From the cell containing the given text, extract its center point as [x, y] coordinate. 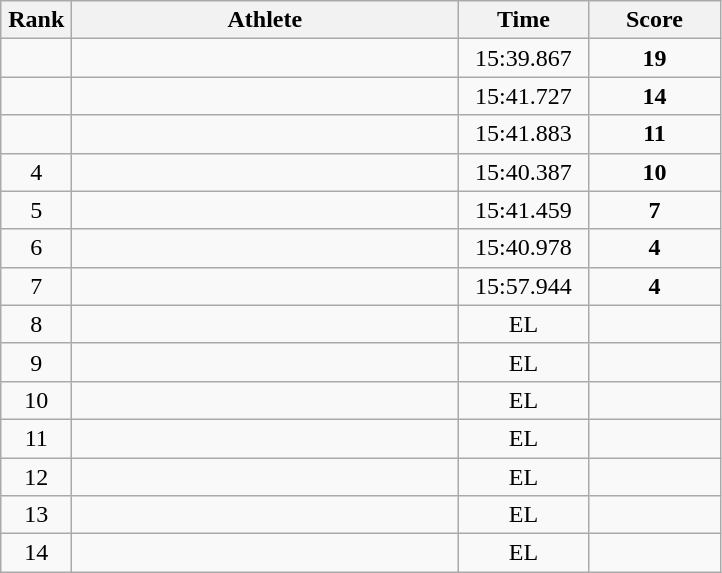
19 [654, 58]
6 [36, 248]
Time [524, 20]
15:41.459 [524, 210]
15:39.867 [524, 58]
15:40.978 [524, 248]
15:41.883 [524, 134]
15:57.944 [524, 286]
Score [654, 20]
15:40.387 [524, 172]
15:41.727 [524, 96]
Athlete [265, 20]
Rank [36, 20]
13 [36, 515]
5 [36, 210]
12 [36, 477]
8 [36, 324]
9 [36, 362]
